Search for the cell housing the specified text and yield its (x, y) center coordinate. 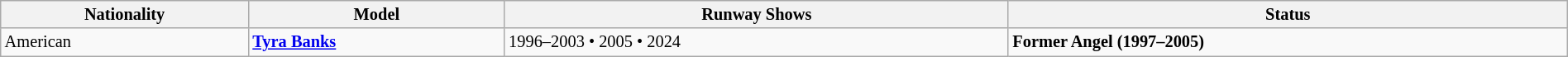
Runway Shows (756, 14)
1996–2003 • 2005 • 2024 (756, 42)
Model (376, 14)
American (125, 42)
Former Angel (1997–2005) (1288, 42)
Tyra Banks (376, 42)
Nationality (125, 14)
Status (1288, 14)
